For the text-containing cell, return its midpoint in (X, Y) coordinate format. 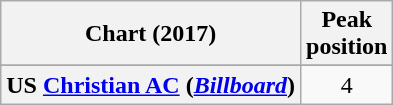
Peakposition (347, 34)
US Christian AC (Billboard) (151, 85)
4 (347, 85)
Chart (2017) (151, 34)
